Return (x, y) of the center of cell containing provided text 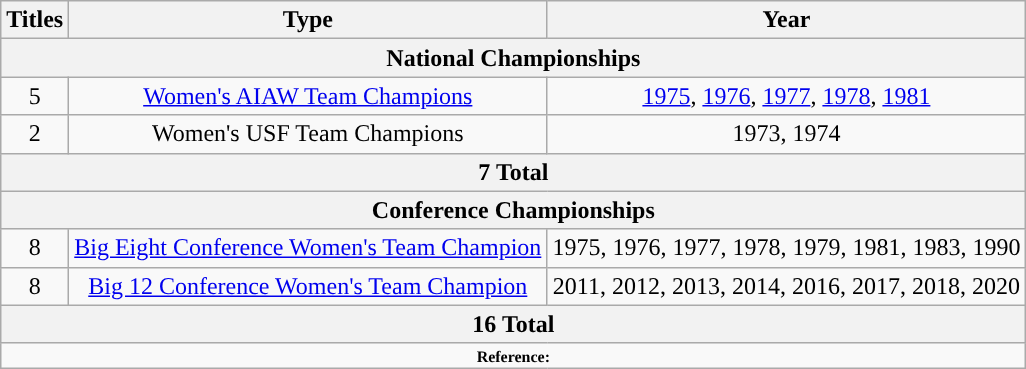
1973, 1974 (786, 134)
16 Total (514, 324)
Women's USF Team Champions (308, 134)
Big 12 Conference Women's Team Champion (308, 286)
2 (35, 134)
Big Eight Conference Women's Team Champion (308, 248)
Conference Championships (514, 210)
Titles (35, 20)
Year (786, 20)
1975, 1976, 1977, 1978, 1981 (786, 96)
Reference: (514, 355)
Women's AIAW Team Champions (308, 96)
1975, 1976, 1977, 1978, 1979, 1981, 1983, 1990 (786, 248)
5 (35, 96)
National Championships (514, 58)
7 Total (514, 172)
2011, 2012, 2013, 2014, 2016, 2017, 2018, 2020 (786, 286)
Type (308, 20)
